Identify which cell holds the provided text, then report its (x, y) central coordinate. 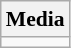
Media (36, 19)
